For the text-containing cell, return its midpoint in (X, Y) coordinate format. 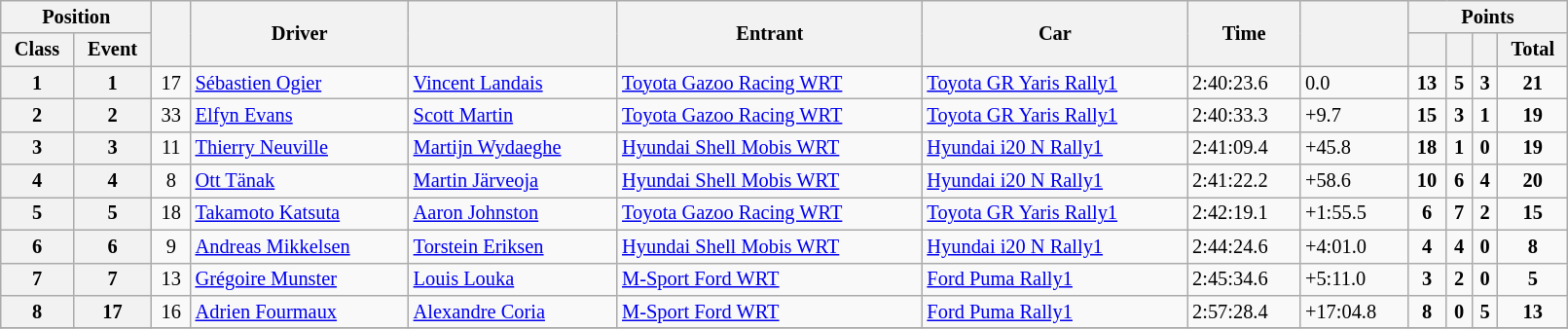
+58.6 (1354, 181)
Aaron Johnston (513, 213)
Sébastien Ogier (300, 83)
+5:11.0 (1354, 279)
0.0 (1354, 83)
+1:55.5 (1354, 213)
+4:01.0 (1354, 246)
Scott Martin (513, 115)
Position (76, 17)
+9.7 (1354, 115)
+45.8 (1354, 148)
21 (1533, 83)
Alexandre Coria (513, 311)
Martin Järveoja (513, 181)
Elfyn Evans (300, 115)
Ott Tänak (300, 181)
2:40:23.6 (1244, 83)
Event (113, 50)
2:41:09.4 (1244, 148)
Thierry Neuville (300, 148)
Grégoire Munster (300, 279)
2:45:34.6 (1244, 279)
Time (1244, 33)
2:41:22.2 (1244, 181)
33 (171, 115)
+17:04.8 (1354, 311)
2:57:28.4 (1244, 311)
Points (1487, 17)
Andreas Mikkelsen (300, 246)
10 (1427, 181)
Takamoto Katsuta (300, 213)
Car (1055, 33)
Total (1533, 50)
2:44:24.6 (1244, 246)
Entrant (769, 33)
Louis Louka (513, 279)
Adrien Fourmaux (300, 311)
16 (171, 311)
2:42:19.1 (1244, 213)
Driver (300, 33)
Torstein Eriksen (513, 246)
2:40:33.3 (1244, 115)
Martijn Wydaeghe (513, 148)
20 (1533, 181)
Vincent Landais (513, 83)
9 (171, 246)
Class (37, 50)
11 (171, 148)
